Return the [x, y] coordinate for the center point of the cell that contains the specified text.  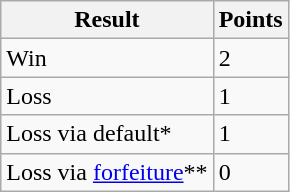
Result [107, 20]
2 [250, 58]
Loss via forfeiture** [107, 172]
Loss via default* [107, 134]
Win [107, 58]
0 [250, 172]
Loss [107, 96]
Points [250, 20]
